Return the (x, y) coordinate for the center point of the cell that contains the specified text.  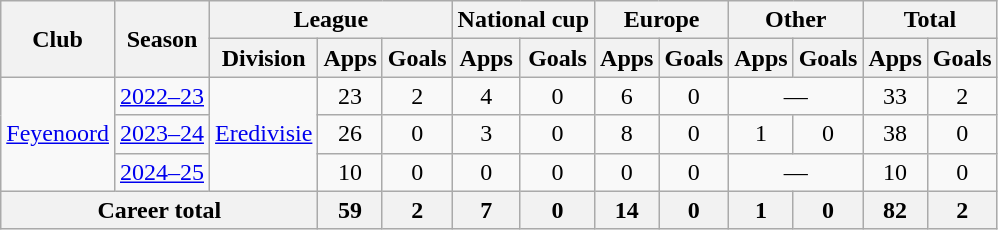
Europe (662, 20)
Career total (160, 210)
8 (627, 134)
4 (486, 96)
82 (895, 210)
Eredivisie (264, 134)
League (332, 20)
2023–24 (162, 134)
Club (58, 39)
26 (350, 134)
3 (486, 134)
38 (895, 134)
23 (350, 96)
Other (796, 20)
7 (486, 210)
National cup (523, 20)
Total (930, 20)
2022–23 (162, 96)
Feyenoord (58, 134)
Season (162, 39)
Division (264, 58)
6 (627, 96)
59 (350, 210)
14 (627, 210)
33 (895, 96)
2024–25 (162, 172)
